Pinpoint the cell where the given text exists, returning its [X, Y] midpoint coordinate. 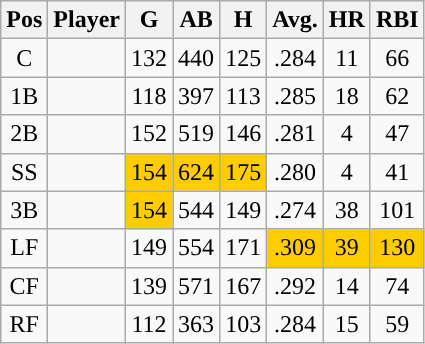
Player [87, 20]
624 [196, 172]
Pos [24, 20]
544 [196, 210]
113 [244, 96]
14 [346, 286]
2B [24, 134]
.285 [296, 96]
571 [196, 286]
554 [196, 248]
440 [196, 58]
15 [346, 324]
112 [150, 324]
HR [346, 20]
.281 [296, 134]
H [244, 20]
1B [24, 96]
139 [150, 286]
Avg. [296, 20]
363 [196, 324]
167 [244, 286]
CF [24, 286]
66 [397, 58]
.292 [296, 286]
130 [397, 248]
146 [244, 134]
519 [196, 134]
.274 [296, 210]
.280 [296, 172]
175 [244, 172]
101 [397, 210]
RBI [397, 20]
74 [397, 286]
.309 [296, 248]
132 [150, 58]
RF [24, 324]
11 [346, 58]
118 [150, 96]
47 [397, 134]
397 [196, 96]
38 [346, 210]
3B [24, 210]
152 [150, 134]
171 [244, 248]
62 [397, 96]
LF [24, 248]
AB [196, 20]
41 [397, 172]
125 [244, 58]
103 [244, 324]
18 [346, 96]
39 [346, 248]
C [24, 58]
59 [397, 324]
SS [24, 172]
G [150, 20]
